Locate the cell with the specified text and output its [x, y] center coordinate. 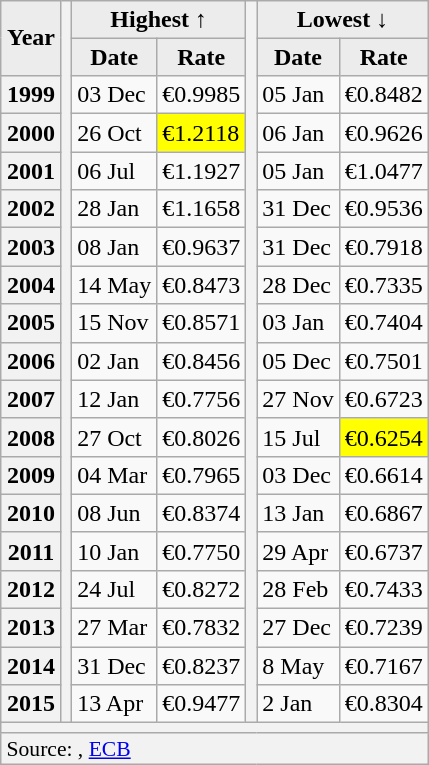
2000 [30, 133]
2012 [30, 589]
€0.8473 [202, 285]
€0.6254 [384, 437]
€0.9637 [202, 247]
15 Nov [114, 323]
€0.8272 [202, 589]
10 Jan [114, 551]
08 Jun [114, 513]
2 Jan [298, 704]
2004 [30, 285]
Source: , ECB [214, 749]
13 Jan [298, 513]
8 May [298, 666]
03 Jan [298, 323]
04 Mar [114, 475]
€0.7832 [202, 628]
2002 [30, 209]
26 Oct [114, 133]
€0.7239 [384, 628]
28 Feb [298, 589]
€0.8482 [384, 95]
€0.6723 [384, 399]
€0.7756 [202, 399]
27 Nov [298, 399]
28 Jan [114, 209]
12 Jan [114, 399]
2006 [30, 361]
€1.0477 [384, 171]
€0.9536 [384, 209]
2007 [30, 399]
€0.7750 [202, 551]
€0.8456 [202, 361]
2003 [30, 247]
€0.6867 [384, 513]
28 Dec [298, 285]
€0.7335 [384, 285]
€1.1658 [202, 209]
24 Jul [114, 589]
Year [30, 38]
€0.7404 [384, 323]
€0.8237 [202, 666]
€0.7501 [384, 361]
2014 [30, 666]
€0.7433 [384, 589]
€0.9477 [202, 704]
€0.7965 [202, 475]
2010 [30, 513]
€0.9985 [202, 95]
27 Mar [114, 628]
2011 [30, 551]
06 Jan [298, 133]
29 Apr [298, 551]
2013 [30, 628]
08 Jan [114, 247]
15 Jul [298, 437]
€1.1927 [202, 171]
Highest ↑ [159, 20]
05 Dec [298, 361]
€1.2118 [202, 133]
2015 [30, 704]
Lowest ↓ [342, 20]
€0.8571 [202, 323]
€0.6614 [384, 475]
€0.9626 [384, 133]
€0.7167 [384, 666]
06 Jul [114, 171]
€0.7918 [384, 247]
€0.8304 [384, 704]
27 Oct [114, 437]
2005 [30, 323]
€0.8374 [202, 513]
02 Jan [114, 361]
2008 [30, 437]
€0.8026 [202, 437]
13 Apr [114, 704]
14 May [114, 285]
2001 [30, 171]
1999 [30, 95]
€0.6737 [384, 551]
27 Dec [298, 628]
2009 [30, 475]
